Provide the [x, y] coordinate of the cell's center where the given text is located.  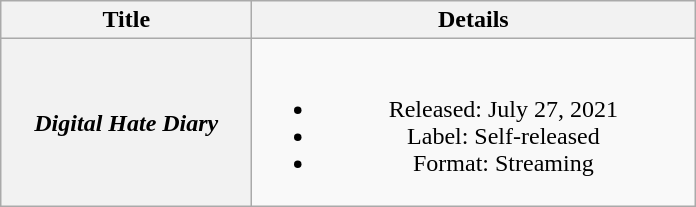
Title [126, 20]
Released: July 27, 2021Label: Self-releasedFormat: Streaming [474, 122]
Digital Hate Diary [126, 122]
Details [474, 20]
